Capture the cell that displays the provided text and extract its (x, y) central coordinate. 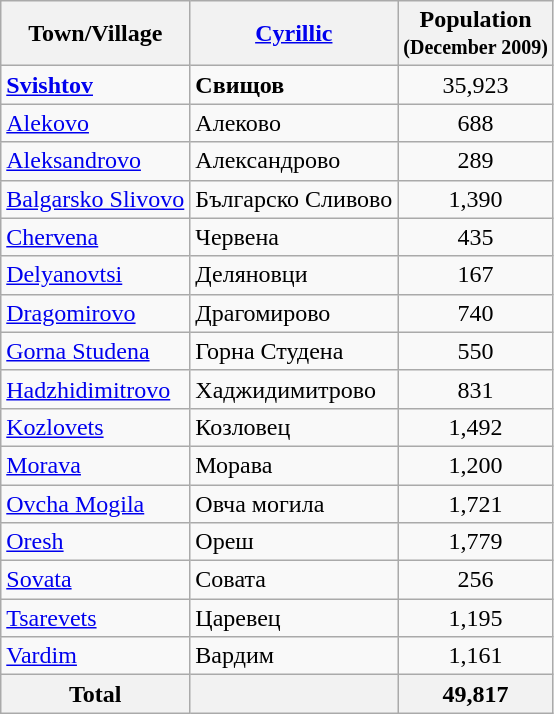
Dragomirovo (96, 313)
Българско Сливово (294, 199)
Александрово (294, 161)
Овча могила (294, 503)
550 (476, 351)
Chervena (96, 237)
1,195 (476, 618)
Gorna Studena (96, 351)
Драгомирово (294, 313)
Delyanovtsi (96, 275)
Совата (294, 580)
Морава (294, 465)
Хаджидимитрово (294, 389)
Козловец (294, 427)
256 (476, 580)
831 (476, 389)
1,492 (476, 427)
Алеково (294, 123)
167 (476, 275)
Morava (96, 465)
Свищов (294, 85)
Tsarevets (96, 618)
1,390 (476, 199)
1,721 (476, 503)
1,200 (476, 465)
Ореш (294, 542)
Svishtov (96, 85)
49,817 (476, 694)
740 (476, 313)
Горна Студена (294, 351)
Town/Village (96, 34)
Total (96, 694)
Oresh (96, 542)
688 (476, 123)
Деляновци (294, 275)
Alekovo (96, 123)
Ovcha Mogila (96, 503)
Population(December 2009) (476, 34)
Kozlovets (96, 427)
Hadzhidimitrovo (96, 389)
435 (476, 237)
Aleksandrovo (96, 161)
Vardim (96, 656)
Вардим (294, 656)
Sovata (96, 580)
Червена (294, 237)
Balgarsko Slivovo (96, 199)
Царевец (294, 618)
289 (476, 161)
1,161 (476, 656)
35,923 (476, 85)
1,779 (476, 542)
Cyrillic (294, 34)
